Extract the (X, Y) coordinate from the center of the cell holding the provided text.  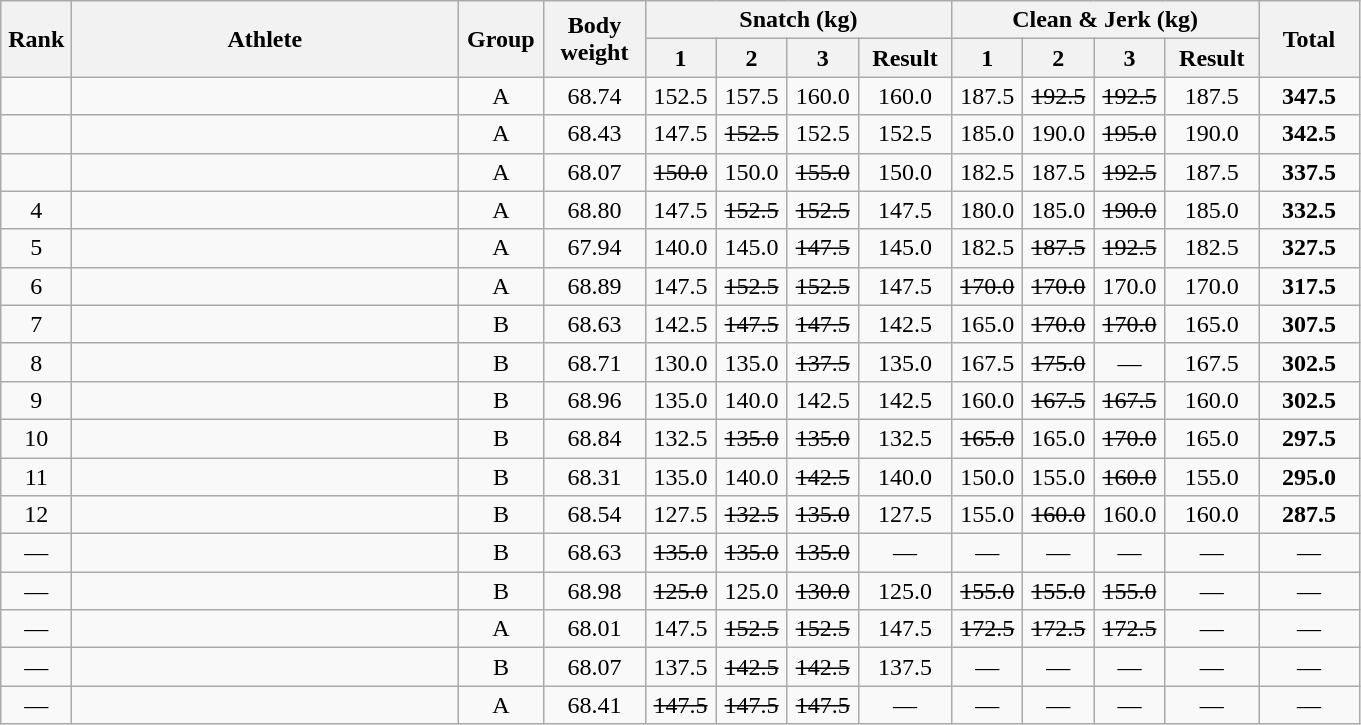
347.5 (1308, 96)
10 (36, 438)
68.89 (594, 286)
9 (36, 400)
195.0 (1130, 134)
68.74 (594, 96)
Body weight (594, 39)
317.5 (1308, 286)
Total (1308, 39)
327.5 (1308, 248)
68.80 (594, 210)
287.5 (1308, 515)
307.5 (1308, 324)
Group (501, 39)
342.5 (1308, 134)
68.71 (594, 362)
68.84 (594, 438)
8 (36, 362)
332.5 (1308, 210)
68.54 (594, 515)
175.0 (1058, 362)
337.5 (1308, 172)
12 (36, 515)
4 (36, 210)
180.0 (988, 210)
68.01 (594, 629)
Snatch (kg) (798, 20)
68.98 (594, 591)
Athlete (265, 39)
297.5 (1308, 438)
68.96 (594, 400)
11 (36, 477)
6 (36, 286)
67.94 (594, 248)
68.43 (594, 134)
7 (36, 324)
Rank (36, 39)
68.41 (594, 705)
295.0 (1308, 477)
68.31 (594, 477)
Clean & Jerk (kg) (1106, 20)
5 (36, 248)
157.5 (752, 96)
